Output the [X, Y] coordinate of the center of the cell containing the given text.  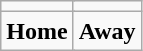
Home [37, 31]
Away [107, 31]
